Capture the cell that displays the provided text and extract its [x, y] central coordinate. 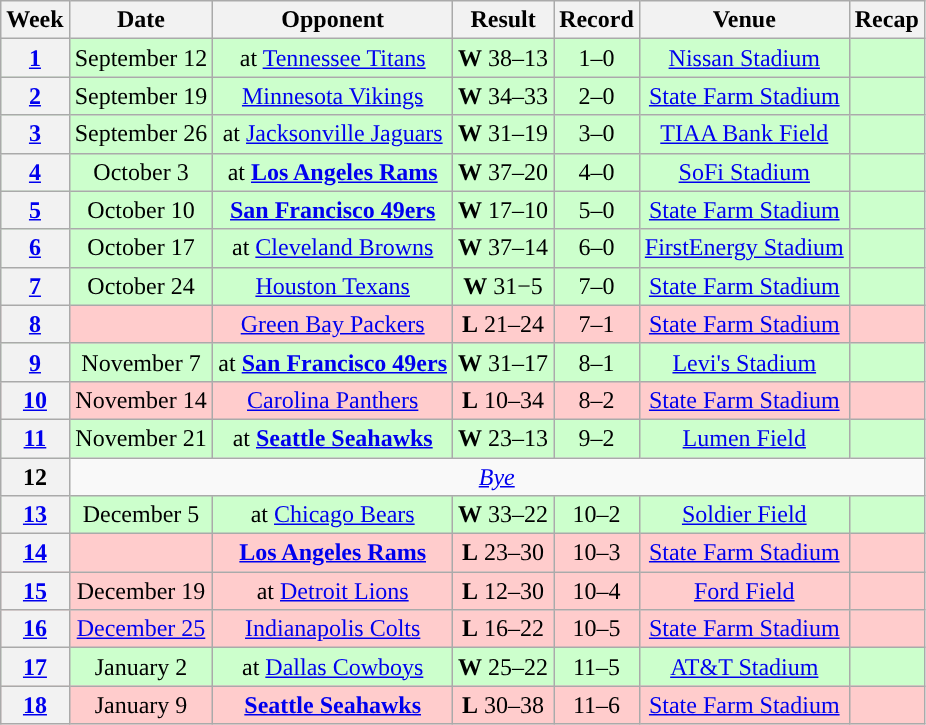
at San Francisco 49ers [333, 362]
Soldier Field [744, 515]
Week [35, 20]
1 [35, 58]
2 [35, 96]
7–0 [597, 286]
7–1 [597, 324]
Date [141, 20]
14 [35, 553]
8–2 [597, 400]
October 10 [141, 210]
Levi's Stadium [744, 362]
4–0 [597, 172]
Result [504, 20]
September 12 [141, 58]
16 [35, 629]
6 [35, 248]
3 [35, 134]
November 7 [141, 362]
Houston Texans [333, 286]
January 9 [141, 705]
15 [35, 591]
at Dallas Cowboys [333, 667]
at Los Angeles Rams [333, 172]
Ford Field [744, 591]
10–5 [597, 629]
4 [35, 172]
2–0 [597, 96]
11 [35, 438]
8 [35, 324]
San Francisco 49ers [333, 210]
W 23–13 [504, 438]
W 17–10 [504, 210]
10 [35, 400]
6–0 [597, 248]
L 16–22 [504, 629]
at Jacksonville Jaguars [333, 134]
18 [35, 705]
L 21–24 [504, 324]
Seattle Seahawks [333, 705]
at Cleveland Browns [333, 248]
September 26 [141, 134]
Recap [886, 20]
12 [35, 477]
3–0 [597, 134]
W 37–20 [504, 172]
L 10–34 [504, 400]
1–0 [597, 58]
Los Angeles Rams [333, 553]
W 31–19 [504, 134]
TIAA Bank Field [744, 134]
9–2 [597, 438]
at Detroit Lions [333, 591]
Minnesota Vikings [333, 96]
11–5 [597, 667]
5 [35, 210]
W 33–22 [504, 515]
10–2 [597, 515]
SoFi Stadium [744, 172]
L 23–30 [504, 553]
10–3 [597, 553]
Bye [496, 477]
13 [35, 515]
September 19 [141, 96]
W 34–33 [504, 96]
L 12–30 [504, 591]
December 25 [141, 629]
W 25–22 [504, 667]
11–6 [597, 705]
December 5 [141, 515]
Lumen Field [744, 438]
Nissan Stadium [744, 58]
at Seattle Seahawks [333, 438]
November 14 [141, 400]
FirstEnergy Stadium [744, 248]
5–0 [597, 210]
Venue [744, 20]
W 31–17 [504, 362]
at Chicago Bears [333, 515]
October 24 [141, 286]
W 38–13 [504, 58]
Green Bay Packers [333, 324]
Opponent [333, 20]
7 [35, 286]
AT&T Stadium [744, 667]
9 [35, 362]
L 30–38 [504, 705]
17 [35, 667]
10–4 [597, 591]
at Tennessee Titans [333, 58]
Indianapolis Colts [333, 629]
November 21 [141, 438]
October 17 [141, 248]
Carolina Panthers [333, 400]
8–1 [597, 362]
January 2 [141, 667]
W 31−5 [504, 286]
Record [597, 20]
October 3 [141, 172]
W 37–14 [504, 248]
December 19 [141, 591]
